Detect which cell encompasses the target text, then output its [x, y] center coordinate. 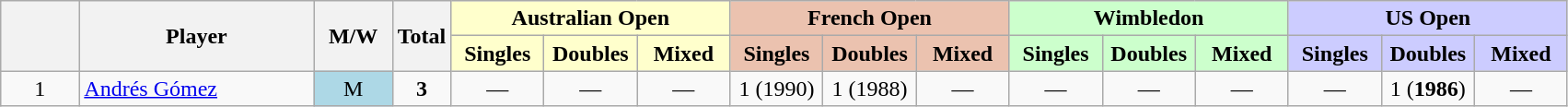
M/W [354, 36]
Australian Open [591, 18]
M [354, 89]
US Open [1427, 18]
3 [422, 89]
Total [422, 36]
1 (1988) [869, 89]
French Open [869, 18]
1 (1990) [777, 89]
Andrés Gómez [197, 89]
Wimbledon [1149, 18]
1 (1986) [1427, 89]
Player [197, 36]
1 [41, 89]
